Provide the (x, y) coordinate of the cell's center where the given text is located.  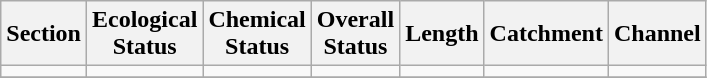
Length (442, 34)
OverallStatus (355, 34)
Section (44, 34)
Catchment (546, 34)
Channel (657, 34)
ChemicalStatus (257, 34)
EcologicalStatus (144, 34)
